Find where the given text appears and provide that cell's center as (x, y) coordinate. 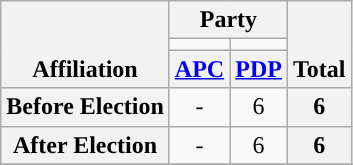
PDP (259, 69)
Party (228, 20)
APC (199, 69)
Before Election (86, 107)
Affiliation (86, 44)
Total (319, 44)
After Election (86, 145)
